Output the (X, Y) coordinate of the center of the cell containing the given text.  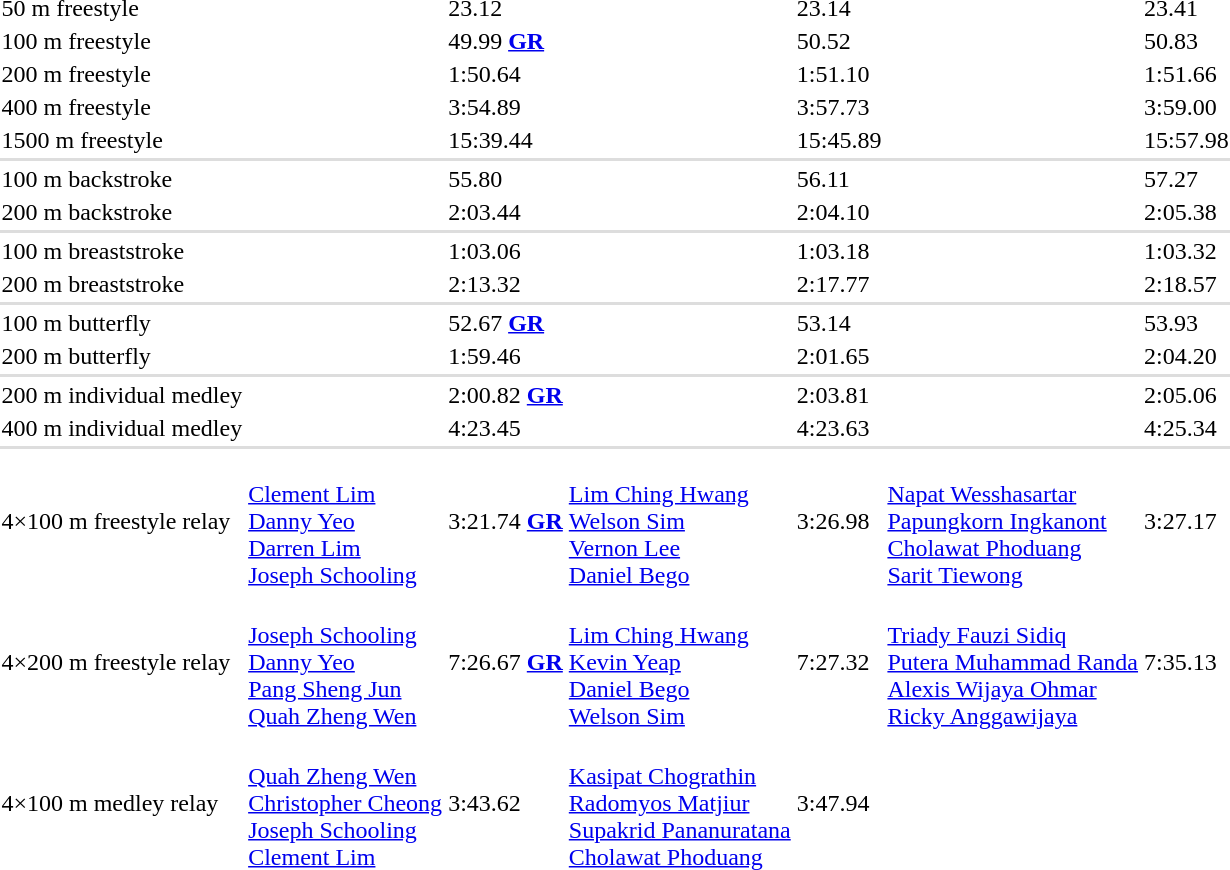
400 m freestyle (122, 107)
200 m individual medley (122, 395)
Joseph SchoolingDanny YeoPang Sheng JunQuah Zheng Wen (346, 662)
56.11 (839, 179)
2:03.81 (839, 395)
2:04.10 (839, 212)
Lim Ching HwangKevin YeapDaniel BegoWelson Sim (680, 662)
1:03.06 (506, 251)
4×100 m freestyle relay (122, 521)
Clement LimDanny YeoDarren LimJoseph Schooling (346, 521)
49.99 GR (506, 41)
53.14 (839, 323)
7:26.67 GR (506, 662)
200 m freestyle (122, 74)
15:45.89 (839, 140)
7:27.32 (839, 662)
4:23.45 (506, 428)
100 m butterfly (122, 323)
3:57.73 (839, 107)
4×200 m freestyle relay (122, 662)
200 m breaststroke (122, 284)
50.52 (839, 41)
1:51.10 (839, 74)
2:00.82 GR (506, 395)
15:39.44 (506, 140)
4:23.63 (839, 428)
200 m backstroke (122, 212)
100 m breaststroke (122, 251)
52.67 GR (506, 323)
2:03.44 (506, 212)
200 m butterfly (122, 356)
2:13.32 (506, 284)
2:17.77 (839, 284)
400 m individual medley (122, 428)
2:01.65 (839, 356)
Triady Fauzi SidiqPutera Muhammad RandaAlexis Wijaya OhmarRicky Anggawijaya (1013, 662)
55.80 (506, 179)
3:21.74 GR (506, 521)
100 m freestyle (122, 41)
1:50.64 (506, 74)
1:59.46 (506, 356)
Lim Ching HwangWelson SimVernon LeeDaniel Bego (680, 521)
3:26.98 (839, 521)
3:54.89 (506, 107)
1500 m freestyle (122, 140)
Napat WesshasartarPapungkorn IngkanontCholawat PhoduangSarit Tiewong (1013, 521)
100 m backstroke (122, 179)
1:03.18 (839, 251)
